Locate the cell with the specified text and output its (x, y) center coordinate. 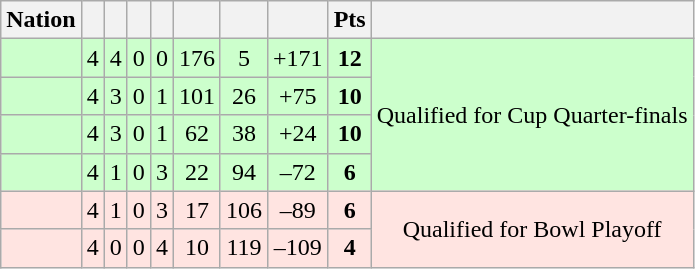
101 (196, 96)
Pts (350, 20)
Nation (41, 20)
17 (196, 210)
38 (244, 134)
119 (244, 248)
–72 (298, 172)
94 (244, 172)
+171 (298, 58)
–89 (298, 210)
+75 (298, 96)
Qualified for Cup Quarter-finals (532, 115)
106 (244, 210)
22 (196, 172)
+24 (298, 134)
12 (350, 58)
Qualified for Bowl Playoff (532, 229)
–109 (298, 248)
62 (196, 134)
5 (244, 58)
176 (196, 58)
26 (244, 96)
